Detect which cell encompasses the target text, then output its [X, Y] center coordinate. 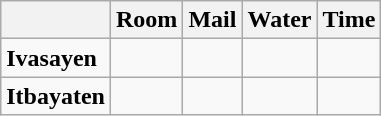
Itbayaten [56, 96]
Water [280, 20]
Room [146, 20]
Time [349, 20]
Ivasayen [56, 58]
Mail [212, 20]
